Find where the given text appears and provide that cell's center as [X, Y] coordinate. 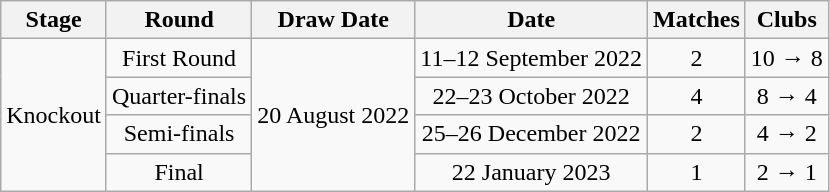
Knockout [54, 115]
Round [178, 20]
20 August 2022 [334, 115]
Date [532, 20]
1 [697, 172]
4 → 2 [786, 134]
Semi-finals [178, 134]
First Round [178, 58]
22–23 October 2022 [532, 96]
8 → 4 [786, 96]
Clubs [786, 20]
Draw Date [334, 20]
2 → 1 [786, 172]
Stage [54, 20]
22 January 2023 [532, 172]
10 → 8 [786, 58]
11–12 September 2022 [532, 58]
4 [697, 96]
25–26 December 2022 [532, 134]
Final [178, 172]
Matches [697, 20]
Quarter-finals [178, 96]
